Locate the cell with the specified text and output its (X, Y) center coordinate. 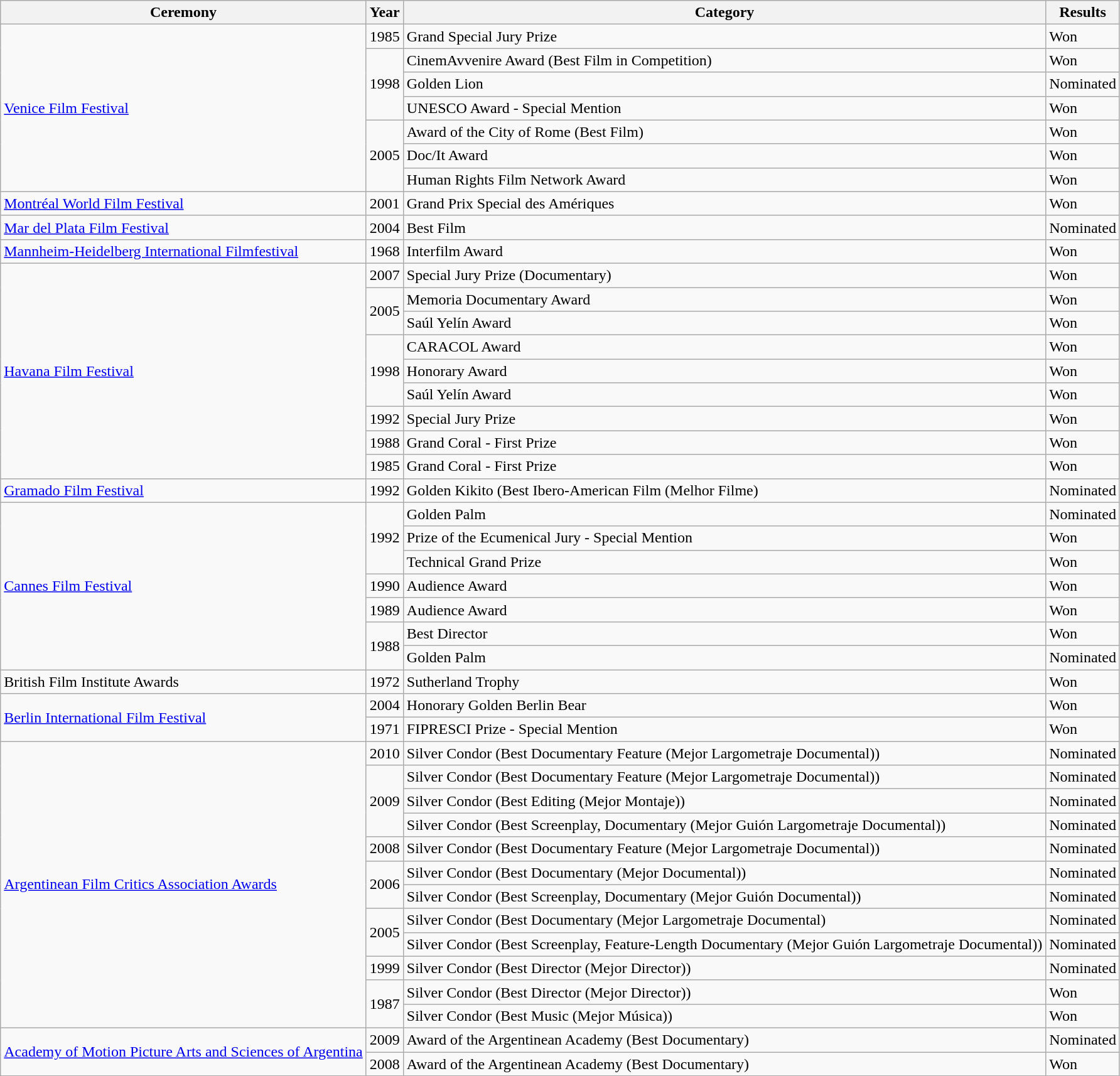
Year (384, 13)
1987 (384, 1004)
1968 (384, 251)
Human Rights Film Network Award (724, 180)
Montréal World Film Festival (183, 203)
Silver Condor (Best Screenplay, Documentary (Mejor Guión Documental)) (724, 896)
Silver Condor (Best Music (Mejor Música)) (724, 1016)
UNESCO Award - Special Mention (724, 108)
Best Film (724, 227)
Honorary Golden Berlin Bear (724, 706)
Special Jury Prize (724, 419)
Grand Special Jury Prize (724, 36)
Prize of the Ecumenical Jury - Special Mention (724, 538)
CinemAvvenire Award (Best Film in Competition) (724, 60)
2007 (384, 275)
Category (724, 13)
British Film Institute Awards (183, 681)
Award of the City of Rome (Best Film) (724, 132)
FIPRESCI Prize - Special Mention (724, 729)
2010 (384, 753)
Sutherland Trophy (724, 681)
Gramado Film Festival (183, 490)
Mannheim-Heidelberg International Filmfestival (183, 251)
Golden Lion (724, 84)
Venice Film Festival (183, 108)
Honorary Award (724, 371)
1999 (384, 968)
Grand Prix Special des Amériques (724, 203)
Memoria Documentary Award (724, 299)
Best Director (724, 633)
Argentinean Film Critics Association Awards (183, 885)
Technical Grand Prize (724, 562)
Ceremony (183, 13)
1989 (384, 610)
Special Jury Prize (Documentary) (724, 275)
2001 (384, 203)
1990 (384, 586)
Silver Condor (Best Screenplay, Feature-Length Documentary (Mejor Guión Largometraje Documental)) (724, 944)
CARACOL Award (724, 347)
Silver Condor (Best Editing (Mejor Montaje)) (724, 801)
Silver Condor (Best Screenplay, Documentary (Mejor Guión Largometraje Documental)) (724, 825)
2006 (384, 885)
Cannes Film Festival (183, 586)
1972 (384, 681)
Academy of Motion Picture Arts and Sciences of Argentina (183, 1052)
Havana Film Festival (183, 370)
1971 (384, 729)
Mar del Plata Film Festival (183, 227)
Berlin International Film Festival (183, 718)
Golden Kikito (Best Ibero-American Film (Melhor Filme) (724, 490)
Doc/It Award (724, 156)
Silver Condor (Best Documentary (Mejor Largometraje Documental) (724, 920)
Interfilm Award (724, 251)
Results (1083, 13)
Silver Condor (Best Documentary (Mejor Documental)) (724, 873)
